Output the [x, y] coordinate of the center of the cell containing the given text.  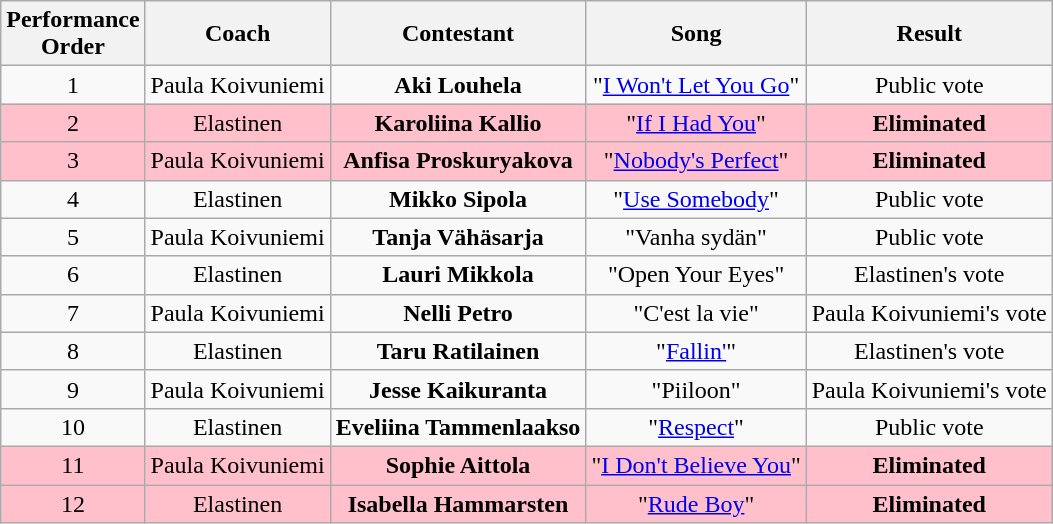
11 [73, 465]
4 [73, 199]
Mikko Sipola [458, 199]
7 [73, 313]
"Piiloon" [696, 389]
Song [696, 34]
"I Don't Believe You" [696, 465]
Jesse Kaikuranta [458, 389]
Tanja Vähäsarja [458, 237]
Coach [238, 34]
Taru Ratilainen [458, 351]
Performance Order [73, 34]
Karoliina Kallio [458, 123]
1 [73, 85]
"Nobody's Perfect" [696, 161]
"Open Your Eyes" [696, 275]
"C'est la vie" [696, 313]
Eveliina Tammenlaakso [458, 427]
6 [73, 275]
Aki Louhela [458, 85]
10 [73, 427]
Lauri Mikkola [458, 275]
2 [73, 123]
9 [73, 389]
"Rude Boy" [696, 503]
"Fallin'" [696, 351]
12 [73, 503]
Contestant [458, 34]
5 [73, 237]
"Respect" [696, 427]
Nelli Petro [458, 313]
"I Won't Let You Go" [696, 85]
"Vanha sydän" [696, 237]
Result [929, 34]
Anfisa Proskuryakova [458, 161]
3 [73, 161]
Sophie Aittola [458, 465]
"Use Somebody" [696, 199]
"If I Had You" [696, 123]
Isabella Hammarsten [458, 503]
8 [73, 351]
